Provide the (x, y) coordinate of the cell's center where the given text is located.  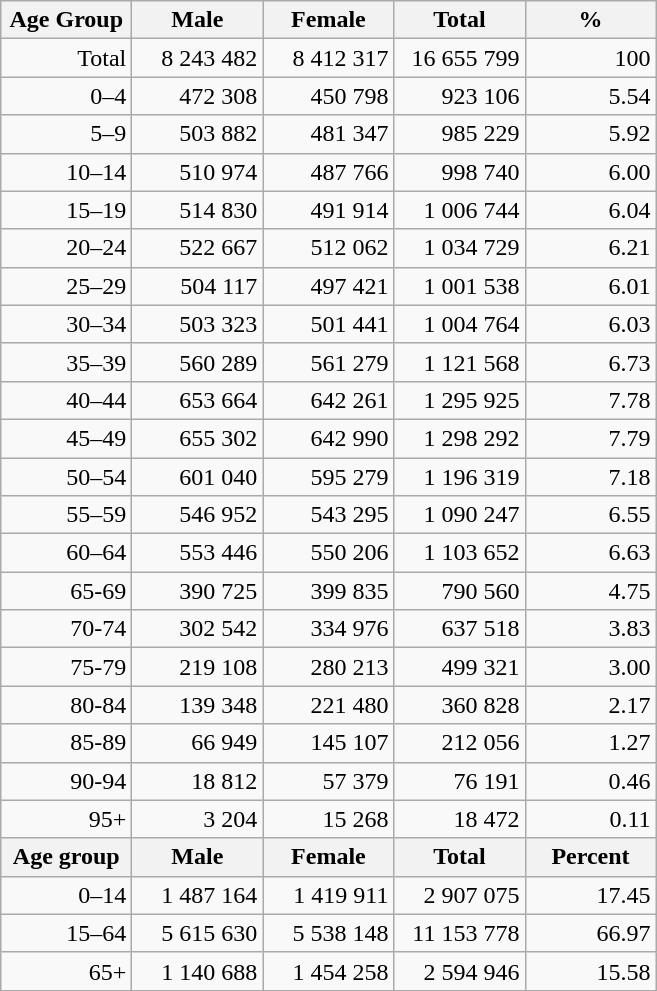
653 664 (198, 400)
100 (590, 58)
95+ (66, 819)
514 830 (198, 210)
3.00 (590, 667)
Percent (590, 857)
334 976 (328, 629)
30–34 (66, 324)
65-69 (66, 591)
0.46 (590, 781)
11 153 778 (460, 933)
8 412 317 (328, 58)
553 446 (198, 553)
6.01 (590, 286)
5 615 630 (198, 933)
15–19 (66, 210)
10–14 (66, 172)
6.00 (590, 172)
25–29 (66, 286)
1 103 652 (460, 553)
221 480 (328, 705)
15–64 (66, 933)
1 140 688 (198, 971)
2.17 (590, 705)
55–59 (66, 515)
522 667 (198, 248)
998 740 (460, 172)
1 034 729 (460, 248)
17.45 (590, 895)
501 441 (328, 324)
543 295 (328, 515)
302 542 (198, 629)
5.92 (590, 134)
280 213 (328, 667)
3.83 (590, 629)
550 206 (328, 553)
5–9 (66, 134)
491 914 (328, 210)
923 106 (460, 96)
80-84 (66, 705)
219 108 (198, 667)
5 538 148 (328, 933)
7.79 (590, 438)
16 655 799 (460, 58)
6.73 (590, 362)
560 289 (198, 362)
450 798 (328, 96)
601 040 (198, 477)
18 812 (198, 781)
1 001 538 (460, 286)
85-89 (66, 743)
399 835 (328, 591)
487 766 (328, 172)
0.11 (590, 819)
503 323 (198, 324)
% (590, 20)
546 952 (198, 515)
45–49 (66, 438)
57 379 (328, 781)
481 347 (328, 134)
6.03 (590, 324)
75-79 (66, 667)
35–39 (66, 362)
360 828 (460, 705)
510 974 (198, 172)
0–14 (66, 895)
1 454 258 (328, 971)
2 594 946 (460, 971)
642 261 (328, 400)
1 298 292 (460, 438)
503 882 (198, 134)
145 107 (328, 743)
212 056 (460, 743)
76 191 (460, 781)
Age group (66, 857)
561 279 (328, 362)
0–4 (66, 96)
504 117 (198, 286)
6.63 (590, 553)
7.78 (590, 400)
70-74 (66, 629)
7.18 (590, 477)
642 990 (328, 438)
66.97 (590, 933)
5.54 (590, 96)
6.55 (590, 515)
472 308 (198, 96)
90-94 (66, 781)
499 321 (460, 667)
1 004 764 (460, 324)
1 006 744 (460, 210)
20–24 (66, 248)
595 279 (328, 477)
1 487 164 (198, 895)
637 518 (460, 629)
8 243 482 (198, 58)
15 268 (328, 819)
139 348 (198, 705)
1 295 925 (460, 400)
390 725 (198, 591)
Age Group (66, 20)
18 472 (460, 819)
4.75 (590, 591)
1 196 319 (460, 477)
1 419 911 (328, 895)
1.27 (590, 743)
512 062 (328, 248)
985 229 (460, 134)
3 204 (198, 819)
1 121 568 (460, 362)
60–64 (66, 553)
1 090 247 (460, 515)
15.58 (590, 971)
2 907 075 (460, 895)
65+ (66, 971)
66 949 (198, 743)
6.04 (590, 210)
40–44 (66, 400)
6.21 (590, 248)
497 421 (328, 286)
790 560 (460, 591)
655 302 (198, 438)
50–54 (66, 477)
